Search for the cell housing the specified text and yield its [X, Y] center coordinate. 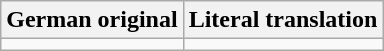
German original [92, 20]
Literal translation [283, 20]
